Output the [x, y] coordinate of the center of the cell containing the given text.  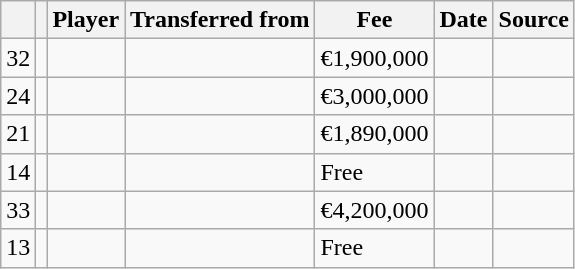
33 [18, 210]
21 [18, 134]
14 [18, 172]
32 [18, 58]
24 [18, 96]
Transferred from [220, 20]
Player [86, 20]
€1,900,000 [374, 58]
€1,890,000 [374, 134]
€4,200,000 [374, 210]
Date [464, 20]
Fee [374, 20]
€3,000,000 [374, 96]
Source [534, 20]
13 [18, 248]
